Locate the cell with the specified text and output its [X, Y] center coordinate. 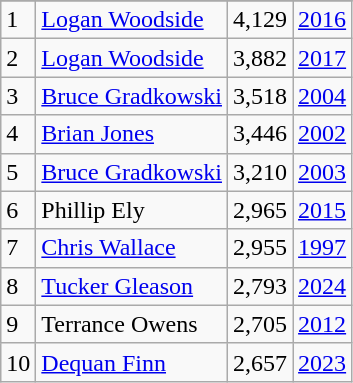
2002 [322, 134]
10 [18, 362]
5 [18, 172]
Tucker Gleason [132, 286]
1 [18, 20]
3,446 [260, 134]
Terrance Owens [132, 324]
2,793 [260, 286]
2012 [322, 324]
2024 [322, 286]
Phillip Ely [132, 210]
9 [18, 324]
8 [18, 286]
2023 [322, 362]
4 [18, 134]
2,657 [260, 362]
Chris Wallace [132, 248]
3,210 [260, 172]
3,518 [260, 96]
3,882 [260, 58]
6 [18, 210]
2,965 [260, 210]
2,705 [260, 324]
2004 [322, 96]
2 [18, 58]
7 [18, 248]
4,129 [260, 20]
2017 [322, 58]
2015 [322, 210]
2016 [322, 20]
3 [18, 96]
Dequan Finn [132, 362]
2,955 [260, 248]
2003 [322, 172]
Brian Jones [132, 134]
1997 [322, 248]
